Pinpoint the cell where the given text exists, returning its [x, y] midpoint coordinate. 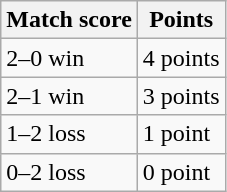
0–2 loss [70, 172]
Match score [70, 20]
2–1 win [70, 96]
1 point [181, 134]
4 points [181, 58]
2–0 win [70, 58]
0 point [181, 172]
3 points [181, 96]
Points [181, 20]
1–2 loss [70, 134]
